Capture the cell that displays the provided text and extract its (X, Y) central coordinate. 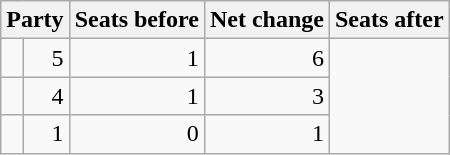
Seats after (389, 20)
3 (266, 96)
0 (136, 134)
Party (35, 20)
Net change (266, 20)
5 (46, 58)
Seats before (136, 20)
6 (266, 58)
4 (46, 96)
